Locate the cell with the specified text and output its (X, Y) center coordinate. 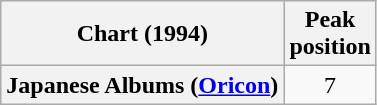
Chart (1994) (142, 34)
Peakposition (330, 34)
7 (330, 85)
Japanese Albums (Oricon) (142, 85)
